Output the [X, Y] coordinate of the center of the cell containing the given text.  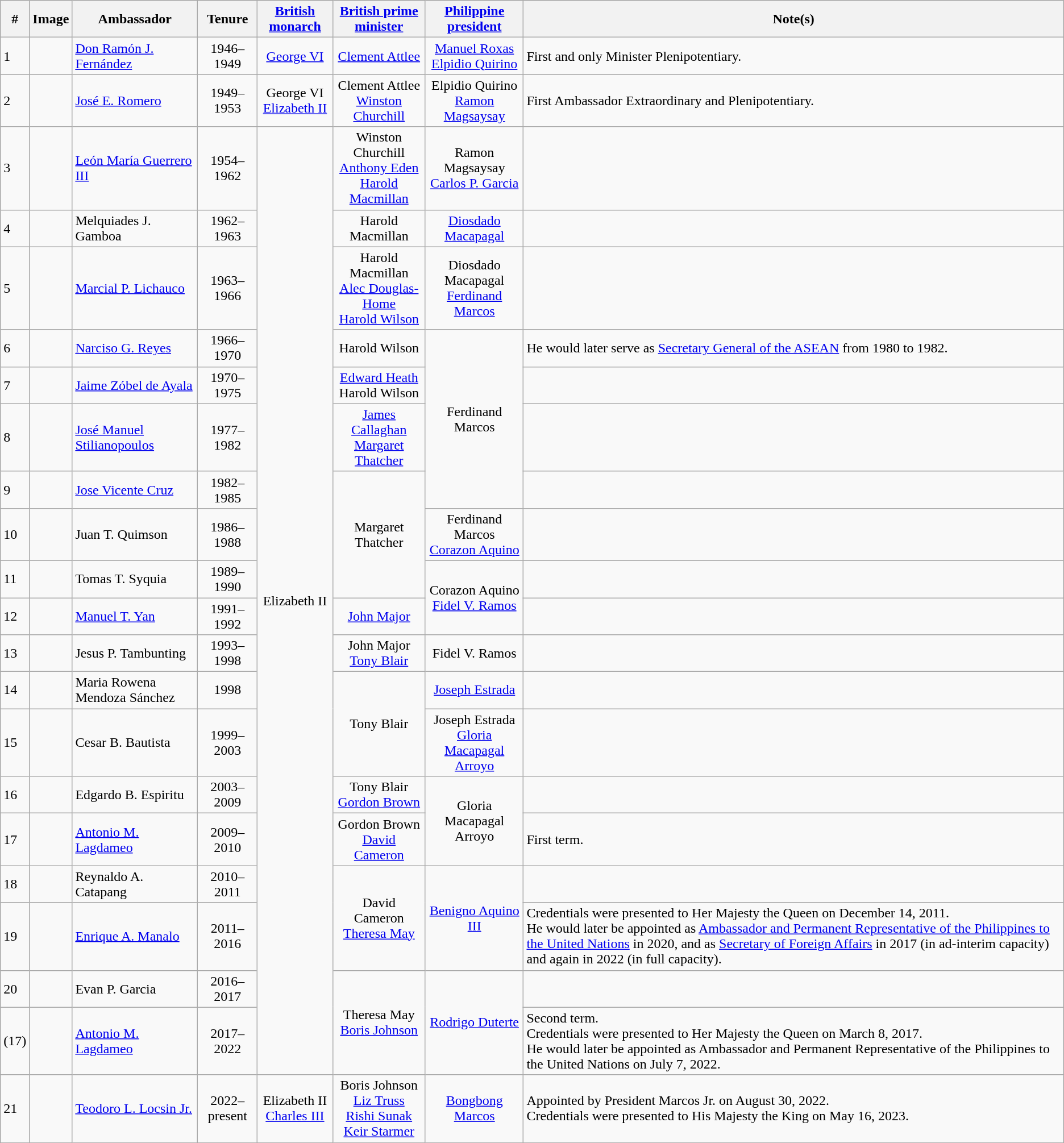
16 [15, 795]
18 [15, 884]
10 [15, 534]
José Manuel Stilianopoulos [135, 438]
1963–1966 [227, 288]
1946–1949 [227, 56]
John MajorTony Blair [379, 654]
He would later serve as Secretary General of the ASEAN from 1980 to 1982. [793, 348]
Ambassador [135, 19]
First and only Minister Plenipotentiary. [793, 56]
Rodrigo Duterte [474, 1023]
Appointed by President Marcos Jr. on August 30, 2022.Credentials were presented to His Majesty the King on May 16, 2023. [793, 1108]
2009–2010 [227, 839]
2010–2011 [227, 884]
# [15, 19]
Note(s) [793, 19]
2 [15, 101]
Don Ramón J. Fernández [135, 56]
2017–2022 [227, 1041]
1991–1992 [227, 616]
Manuel RoxasElpidio Quirino [474, 56]
1954–1962 [227, 168]
First Ambassador Extraordinary and Plenipotentiary. [793, 101]
1986–1988 [227, 534]
John Major [379, 616]
Narciso G. Reyes [135, 348]
4 [15, 228]
11 [15, 579]
6 [15, 348]
Corazon AquinoFidel V. Ramos [474, 597]
Edgardo B. Espiritu [135, 795]
1977–1982 [227, 438]
Winston ChurchillAnthony EdenHarold Macmillan [379, 168]
1970–1975 [227, 385]
5 [15, 288]
Diosdado Macapagal [474, 228]
Philippine president [474, 19]
Ramon MagsaysayCarlos P. Garcia [474, 168]
José E. Romero [135, 101]
2011–2016 [227, 937]
Juan T. Quimson [135, 534]
Tony BlairGordon Brown [379, 795]
1962–1963 [227, 228]
Gordon BrownDavid Cameron [379, 839]
Clement Attlee [379, 56]
1993–1998 [227, 654]
Tomas T. Syquia [135, 579]
9 [15, 490]
British monarch [295, 19]
Jose Vicente Cruz [135, 490]
León María Guerrero III [135, 168]
British prime minister [379, 19]
Boris JohnsonLiz TrussRishi SunakKeir Starmer [379, 1108]
1999–2003 [227, 742]
Manuel T. Yan [135, 616]
Harold MacmillanAlec Douglas-HomeHarold Wilson [379, 288]
Gloria Macapagal Arroyo [474, 821]
Fidel V. Ramos [474, 654]
1 [15, 56]
James CallaghanMargaret Thatcher [379, 438]
Teodoro L. Locsin Jr. [135, 1108]
Benigno Aquino III [474, 918]
2022–present [227, 1108]
Evan P. Garcia [135, 989]
1989–1990 [227, 579]
15 [15, 742]
14 [15, 690]
Reynaldo A. Catapang [135, 884]
19 [15, 937]
1982–1985 [227, 490]
Image [51, 19]
Margaret Thatcher [379, 534]
2016–2017 [227, 989]
8 [15, 438]
Tenure [227, 19]
Theresa MayBoris Johnson [379, 1023]
George VIElizabeth II [295, 101]
Melquiades J. Gamboa [135, 228]
Harold Wilson [379, 348]
Edward HeathHarold Wilson [379, 385]
George VI [295, 56]
1949–1953 [227, 101]
(17) [15, 1041]
Joseph EstradaGloria Macapagal Arroyo [474, 742]
2003–2009 [227, 795]
Joseph Estrada [474, 690]
Tony Blair [379, 724]
Jesus P. Tambunting [135, 654]
21 [15, 1108]
Harold Macmillan [379, 228]
13 [15, 654]
First term. [793, 839]
1998 [227, 690]
12 [15, 616]
Maria Rowena Mendoza Sánchez [135, 690]
Elpidio QuirinoRamon Magsaysay [474, 101]
Ferdinand MarcosCorazon Aquino [474, 534]
Enrique A. Manalo [135, 937]
17 [15, 839]
Ferdinand Marcos [474, 419]
Clement AttleeWinston Churchill [379, 101]
Jaime Zóbel de Ayala [135, 385]
Elizabeth IICharles III [295, 1108]
Marcial P. Lichauco [135, 288]
David CameronTheresa May [379, 918]
Cesar B. Bautista [135, 742]
Bongbong Marcos [474, 1108]
7 [15, 385]
Diosdado MacapagalFerdinand Marcos [474, 288]
3 [15, 168]
Elizabeth II [295, 601]
20 [15, 989]
1966–1970 [227, 348]
